Identify which cell holds the provided text, then report its [x, y] central coordinate. 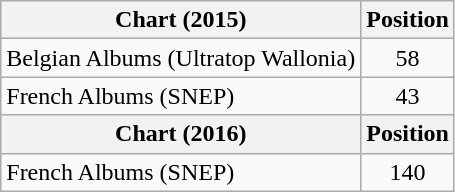
Belgian Albums (Ultratop Wallonia) [181, 58]
Chart (2016) [181, 134]
Chart (2015) [181, 20]
140 [408, 172]
58 [408, 58]
43 [408, 96]
